Return the (X, Y) coordinate for the center point of the cell that contains the specified text.  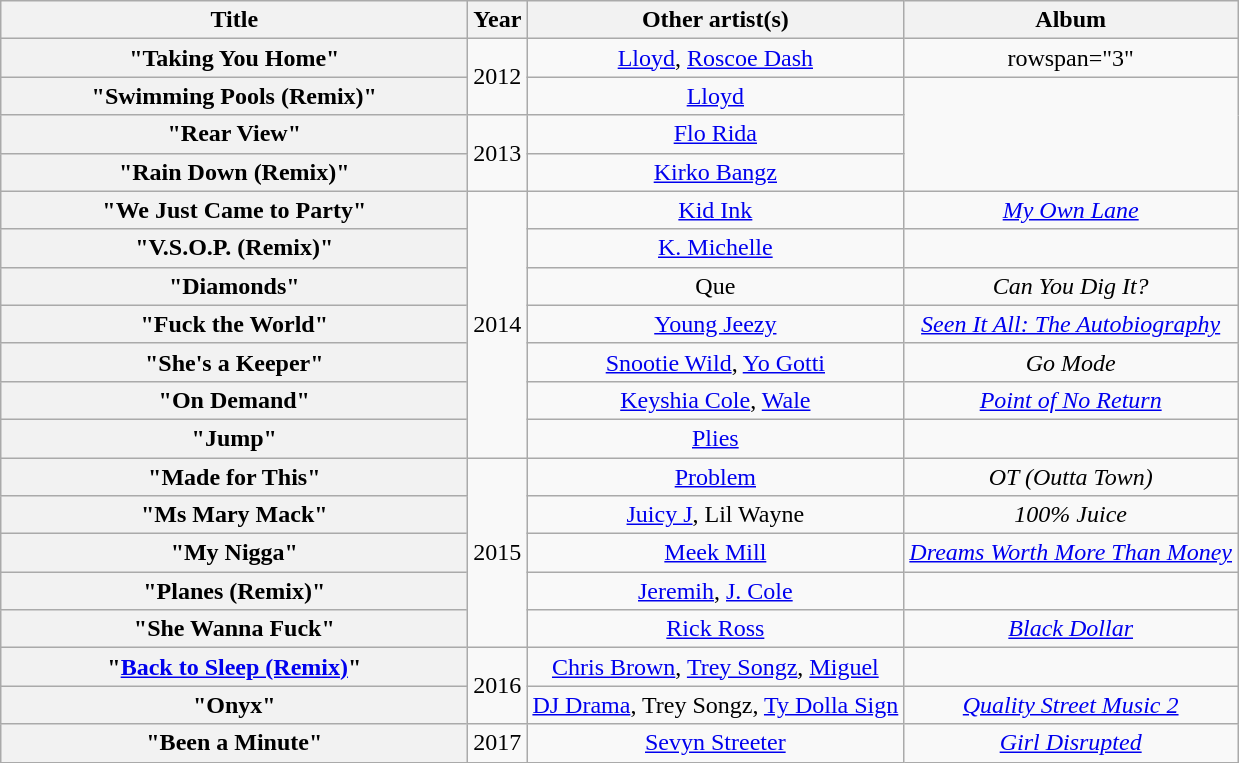
2012 (498, 77)
"Made for This" (234, 477)
Point of No Return (1071, 400)
"She's a Keeper" (234, 362)
Young Jeezy (716, 324)
"We Just Came to Party" (234, 210)
Rick Ross (716, 629)
"My Nigga" (234, 553)
"Fuck the World" (234, 324)
Quality Street Music 2 (1071, 705)
"Diamonds" (234, 286)
Other artist(s) (716, 20)
Problem (716, 477)
2015 (498, 553)
"Planes (Remix)" (234, 591)
Dreams Worth More Than Money (1071, 553)
Seen It All: The Autobiography (1071, 324)
Year (498, 20)
Kid Ink (716, 210)
Album (1071, 20)
"Ms Mary Mack" (234, 515)
"Onyx" (234, 705)
Sevyn Streeter (716, 743)
Snootie Wild, Yo Gotti (716, 362)
K. Michelle (716, 248)
"Taking You Home" (234, 58)
OT (Outta Town) (1071, 477)
"Rain Down (Remix)" (234, 172)
Title (234, 20)
"Been a Minute" (234, 743)
Girl Disrupted (1071, 743)
Lloyd, Roscoe Dash (716, 58)
DJ Drama, Trey Songz, Ty Dolla Sign (716, 705)
"V.S.O.P. (Remix)" (234, 248)
rowspan="3" (1071, 58)
"She Wanna Fuck" (234, 629)
2017 (498, 743)
Chris Brown, Trey Songz, Miguel (716, 667)
"Jump" (234, 438)
2013 (498, 153)
Go Mode (1071, 362)
Kirko Bangz (716, 172)
2016 (498, 686)
Lloyd (716, 96)
Black Dollar (1071, 629)
100% Juice (1071, 515)
My Own Lane (1071, 210)
"Swimming Pools (Remix)" (234, 96)
Can You Dig It? (1071, 286)
"On Demand" (234, 400)
"Rear View" (234, 134)
Meek Mill (716, 553)
Que (716, 286)
Juicy J, Lil Wayne (716, 515)
Keyshia Cole, Wale (716, 400)
2014 (498, 324)
Jeremih, J. Cole (716, 591)
Flo Rida (716, 134)
"Back to Sleep (Remix)" (234, 667)
Plies (716, 438)
